Provide the (X, Y) coordinate of the cell's center where the given text is located.  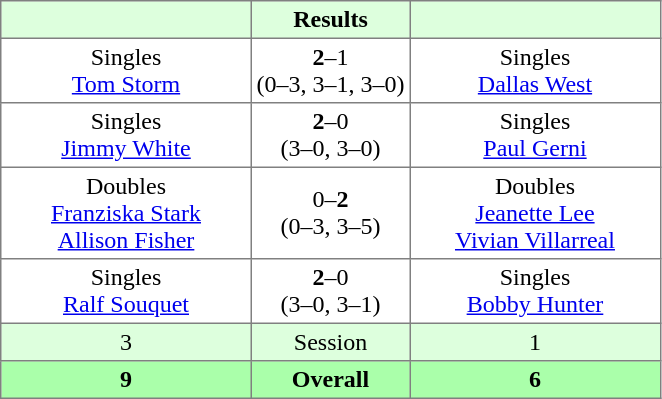
SinglesDallas West (535, 70)
SinglesRalf Souquet (126, 291)
Results (330, 20)
Session (330, 342)
0–2(0–3, 3–5) (330, 213)
SinglesBobby Hunter (535, 291)
2–0(3–0, 3–1) (330, 291)
6 (535, 380)
9 (126, 380)
SinglesTom Storm (126, 70)
DoublesJeanette LeeVivian Villarreal (535, 213)
2–1(0–3, 3–1, 3–0) (330, 70)
Overall (330, 380)
2–0(3–0, 3–0) (330, 135)
SinglesJimmy White (126, 135)
1 (535, 342)
SinglesPaul Gerni (535, 135)
DoublesFranziska StarkAllison Fisher (126, 213)
3 (126, 342)
